Pinpoint the cell where the given text exists, returning its [X, Y] midpoint coordinate. 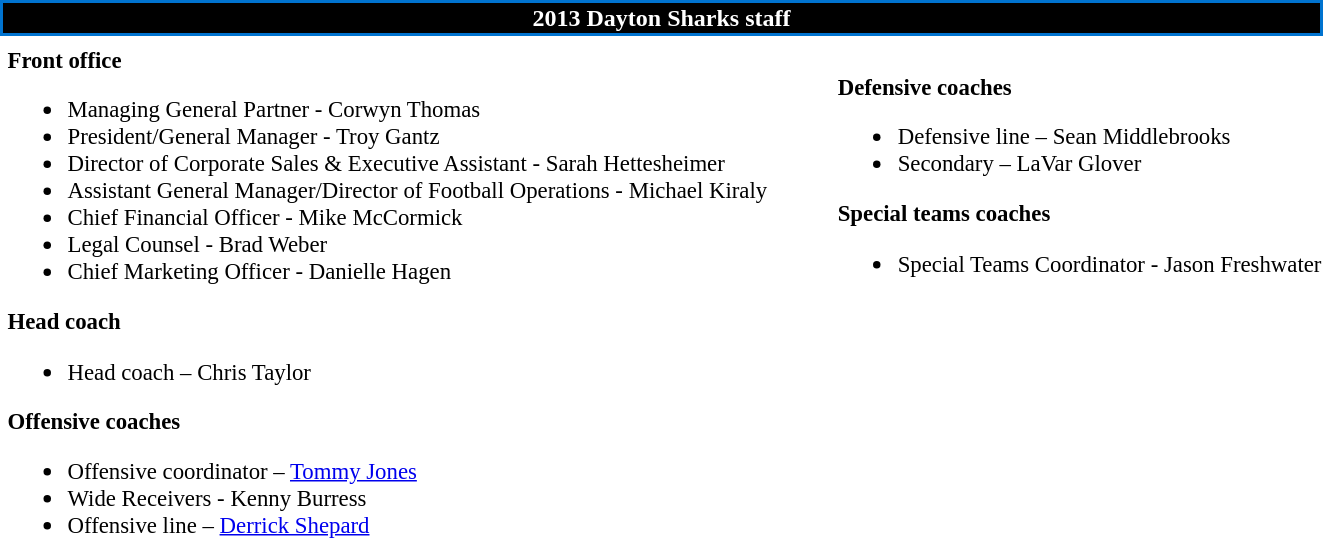
2013 Dayton Sharks staff [662, 18]
